Provide the [x, y] coordinate of the cell's center where the given text is located.  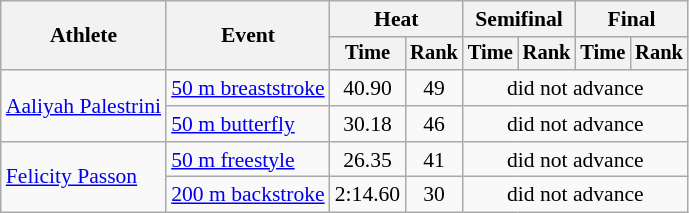
Felicity Passon [84, 178]
40.90 [368, 88]
Heat [396, 19]
50 m breaststroke [248, 88]
41 [434, 160]
46 [434, 124]
50 m butterfly [248, 124]
Semifinal [519, 19]
Athlete [84, 36]
30 [434, 195]
26.35 [368, 160]
2:14.60 [368, 195]
49 [434, 88]
30.18 [368, 124]
Aaliyah Palestrini [84, 106]
Final [631, 19]
200 m backstroke [248, 195]
Event [248, 36]
50 m freestyle [248, 160]
